Pinpoint the cell where the given text exists, returning its [x, y] midpoint coordinate. 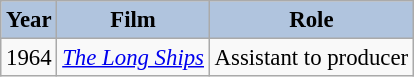
Role [311, 20]
1964 [29, 58]
Year [29, 20]
The Long Ships [133, 58]
Assistant to producer [311, 58]
Film [133, 20]
